Return the [X, Y] coordinate for the center point of the cell that contains the specified text.  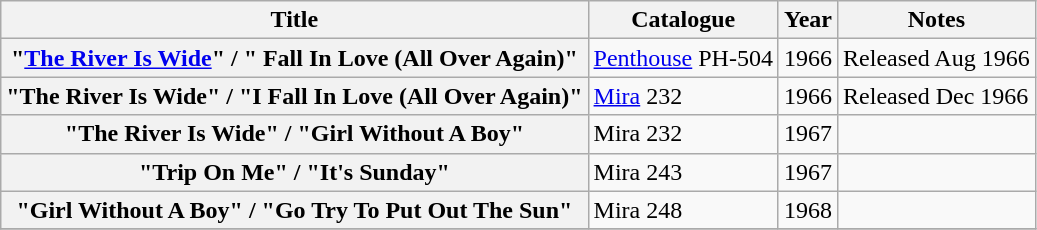
"Girl Without A Boy" / "Go Try To Put Out The Sun" [294, 210]
"The River Is Wide" / " Fall In Love (All Over Again)" [294, 58]
"The River Is Wide" / "Girl Without A Boy" [294, 134]
Released Aug 1966 [937, 58]
Mira 248 [683, 210]
Mira 243 [683, 172]
"The River Is Wide" / "I Fall In Love (All Over Again)" [294, 96]
Title [294, 20]
Year [808, 20]
Notes [937, 20]
Catalogue [683, 20]
Penthouse PH-504 [683, 58]
"Trip On Me" / "It's Sunday" [294, 172]
1968 [808, 210]
Released Dec 1966 [937, 96]
